Locate the cell with the specified text and output its (x, y) center coordinate. 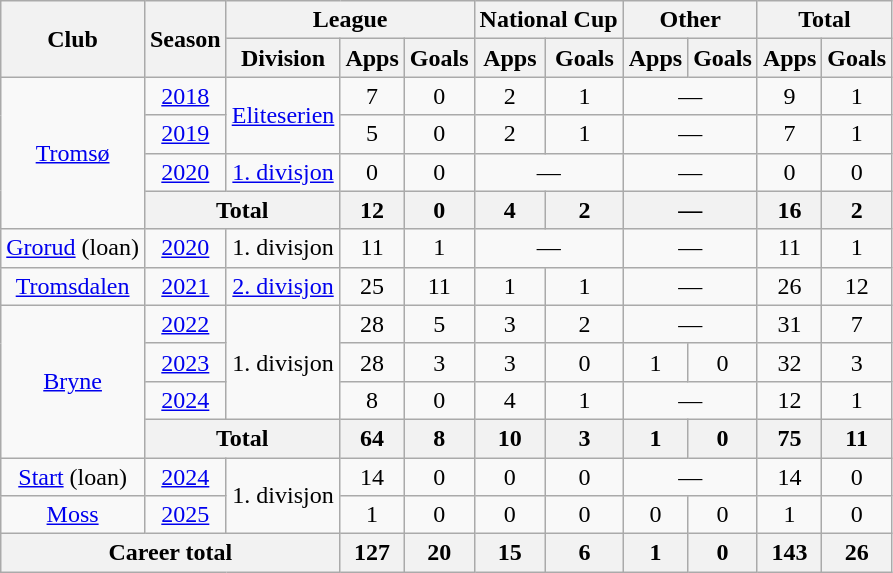
Tromsdalen (73, 286)
31 (789, 324)
Grorud (loan) (73, 248)
10 (510, 438)
Eliteserien (283, 115)
2023 (185, 362)
6 (585, 553)
Other (690, 20)
Tromsø (73, 153)
Start (loan) (73, 477)
National Cup (548, 20)
127 (372, 553)
2025 (185, 515)
2022 (185, 324)
Career total (170, 553)
143 (789, 553)
Club (73, 39)
75 (789, 438)
League (350, 20)
2018 (185, 96)
2019 (185, 134)
Moss (73, 515)
20 (439, 553)
2021 (185, 286)
Bryne (73, 381)
9 (789, 96)
Division (283, 58)
2. divisjon (283, 286)
15 (510, 553)
16 (789, 210)
64 (372, 438)
25 (372, 286)
Season (185, 39)
32 (789, 362)
